For the text-containing cell, return its midpoint in (X, Y) coordinate format. 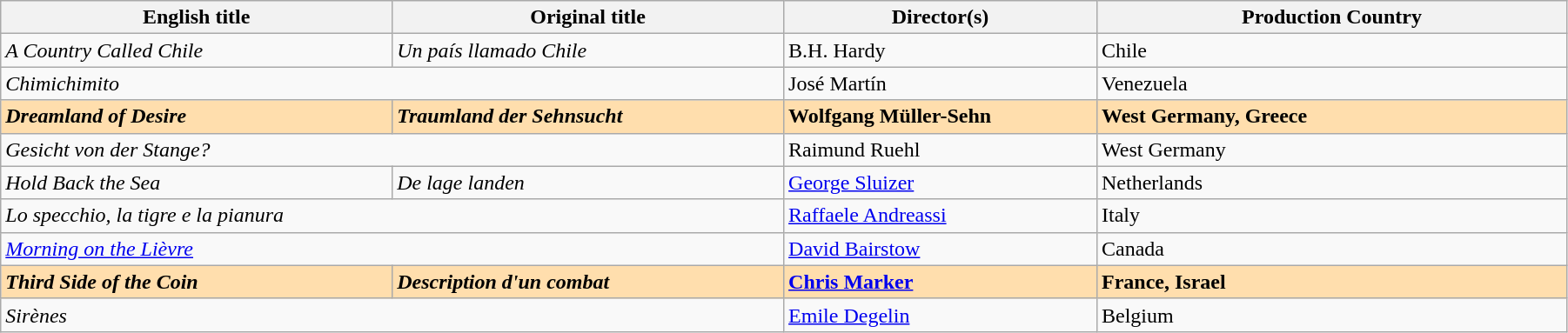
Gesicht von der Stange? (392, 150)
Description d'un combat (588, 282)
Raimund Ruehl (941, 150)
Italy (1331, 216)
Dreamland of Desire (197, 117)
Hold Back the Sea (197, 183)
Chris Marker (941, 282)
Wolfgang Müller-Sehn (941, 117)
Production Country (1331, 17)
Traumland der Sehnsucht (588, 117)
Emile Degelin (941, 315)
France, Israel (1331, 282)
De lage landen (588, 183)
Canada (1331, 249)
Venezuela (1331, 83)
Belgium (1331, 315)
Third Side of the Coin (197, 282)
David Bairstow (941, 249)
B.H. Hardy (941, 50)
West Germany, Greece (1331, 117)
Chile (1331, 50)
Un país llamado Chile (588, 50)
Director(s) (941, 17)
José Martín (941, 83)
George Sluizer (941, 183)
Raffaele Andreassi (941, 216)
West Germany (1331, 150)
English title (197, 17)
Chimichimito (392, 83)
Sirènes (392, 315)
A Country Called Chile (197, 50)
Original title (588, 17)
Morning on the Lièvre (392, 249)
Lo specchio, la tigre e la pianura (392, 216)
Netherlands (1331, 183)
